From the cell containing the given text, extract its center point as (X, Y) coordinate. 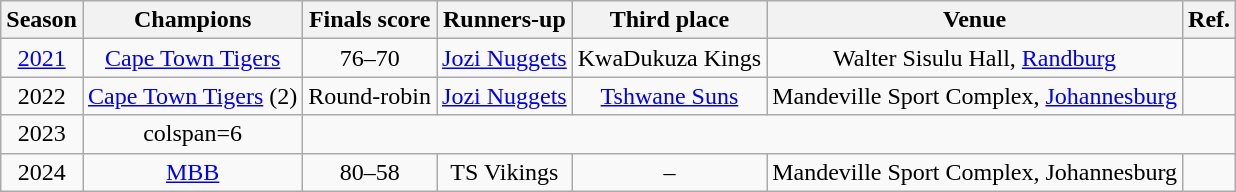
2022 (42, 96)
2021 (42, 58)
Walter Sisulu Hall, Randburg (975, 58)
2024 (42, 172)
Venue (975, 20)
Cape Town Tigers (192, 58)
MBB (192, 172)
Ref. (1210, 20)
Season (42, 20)
colspan=6 (192, 134)
Cape Town Tigers (2) (192, 96)
– (669, 172)
TS Vikings (505, 172)
KwaDukuza Kings (669, 58)
2023 (42, 134)
76–70 (370, 58)
Round-robin (370, 96)
Runners-up (505, 20)
Third place (669, 20)
80–58 (370, 172)
Finals score (370, 20)
Tshwane Suns (669, 96)
Champions (192, 20)
